Provide the (x, y) coordinate of the cell's center where the given text is located.  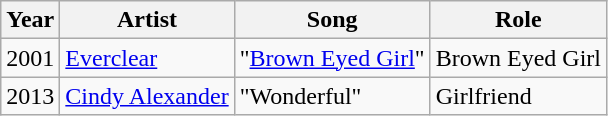
2001 (30, 58)
Everclear (147, 58)
Role (518, 20)
Girlfriend (518, 96)
Year (30, 20)
"Wonderful" (332, 96)
2013 (30, 96)
Cindy Alexander (147, 96)
Artist (147, 20)
"Brown Eyed Girl" (332, 58)
Brown Eyed Girl (518, 58)
Song (332, 20)
